Return [x, y] of the center of cell containing provided text 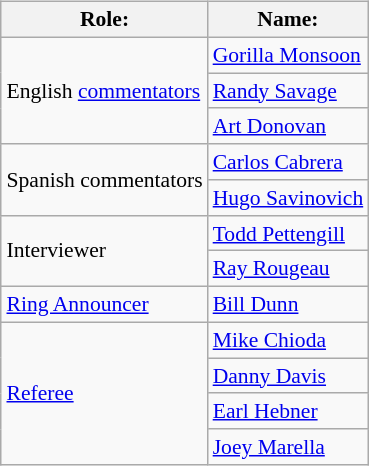
English commentators [104, 90]
Bill Dunn [288, 305]
Danny Davis [288, 376]
Mike Chioda [288, 340]
Hugo Savinovich [288, 198]
Earl Hebner [288, 411]
Ring Announcer [104, 305]
Todd Pettengill [288, 233]
Art Donovan [288, 126]
Joey Marella [288, 447]
Gorilla Monsoon [288, 55]
Ray Rougeau [288, 269]
Interviewer [104, 250]
Role: [104, 20]
Spanish commentators [104, 180]
Carlos Cabrera [288, 162]
Randy Savage [288, 91]
Referee [104, 393]
Name: [288, 20]
